Extract the (X, Y) coordinate from the center of the cell holding the provided text.  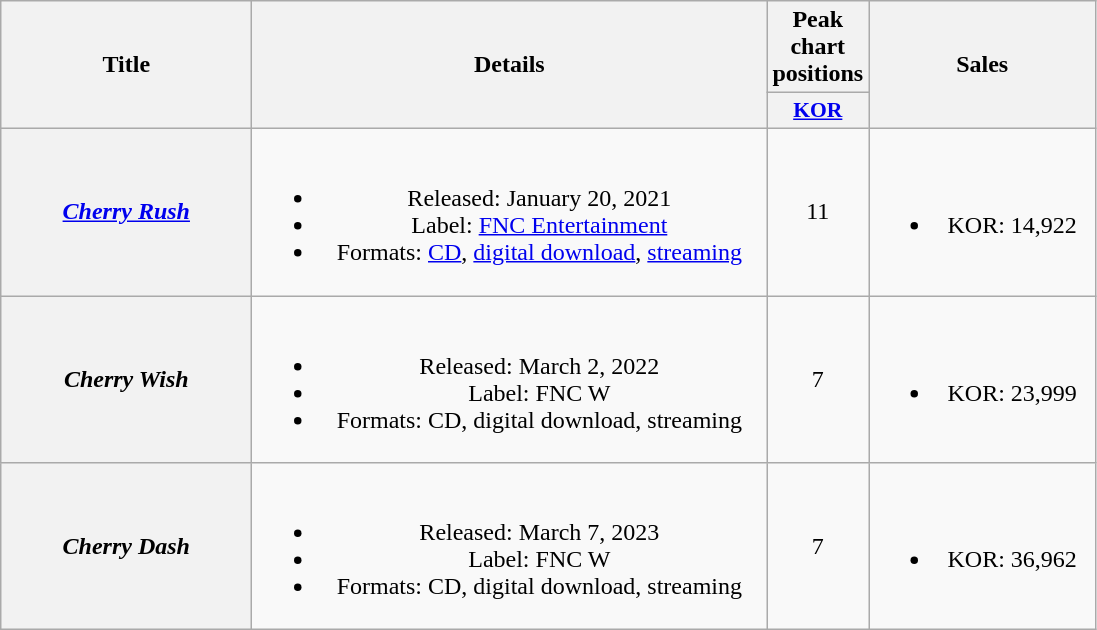
Released: January 20, 2021Label: FNC EntertainmentFormats: CD, digital download, streaming (510, 212)
Cherry Dash (126, 546)
Released: March 2, 2022Label: FNC WFormats: CD, digital download, streaming (510, 380)
Cherry Wish (126, 380)
Sales (982, 65)
11 (818, 212)
Released: March 7, 2023Label: FNC WFormats: CD, digital download, streaming (510, 546)
KOR: 23,999 (982, 380)
Title (126, 65)
KOR: 14,922 (982, 212)
Peak chart positions (818, 47)
KOR (818, 111)
KOR: 36,962 (982, 546)
Details (510, 65)
Cherry Rush (126, 212)
